Return the [X, Y] coordinate for the center point of the cell that contains the specified text.  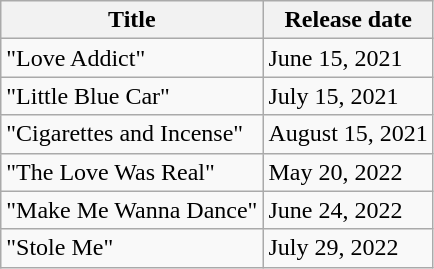
"Stole Me" [132, 248]
July 29, 2022 [348, 248]
May 20, 2022 [348, 172]
"Make Me Wanna Dance" [132, 210]
"Love Addict" [132, 58]
June 15, 2021 [348, 58]
"Cigarettes and Incense" [132, 134]
Title [132, 20]
June 24, 2022 [348, 210]
"Little Blue Car" [132, 96]
July 15, 2021 [348, 96]
Release date [348, 20]
August 15, 2021 [348, 134]
"The Love Was Real" [132, 172]
